Find where the given text appears and provide that cell's center as (X, Y) coordinate. 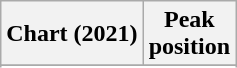
Peakposition (189, 34)
Chart (2021) (72, 34)
